Extract the [x, y] coordinate from the center of the cell holding the provided text.  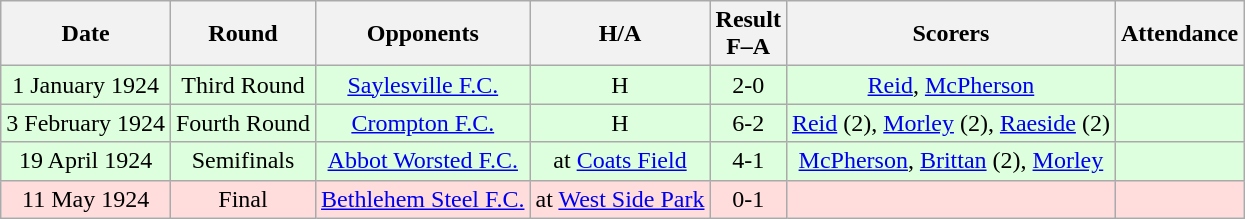
Reid (2), Morley (2), Raeside (2) [950, 123]
19 April 1924 [86, 161]
at West Side Park [620, 199]
Attendance [1179, 34]
Opponents [423, 34]
Semifinals [242, 161]
Reid, McPherson [950, 85]
ResultF–A [748, 34]
Fourth Round [242, 123]
at Coats Field [620, 161]
Final [242, 199]
Abbot Worsted F.C. [423, 161]
Date [86, 34]
3 February 1924 [86, 123]
1 January 1924 [86, 85]
Scorers [950, 34]
2-0 [748, 85]
McPherson, Brittan (2), Morley [950, 161]
Round [242, 34]
6-2 [748, 123]
H/A [620, 34]
Third Round [242, 85]
4-1 [748, 161]
11 May 1924 [86, 199]
Crompton F.C. [423, 123]
0-1 [748, 199]
Bethlehem Steel F.C. [423, 199]
Saylesville F.C. [423, 85]
